Scan for the cell matching the given text and deliver its (x, y) coordinate at center. 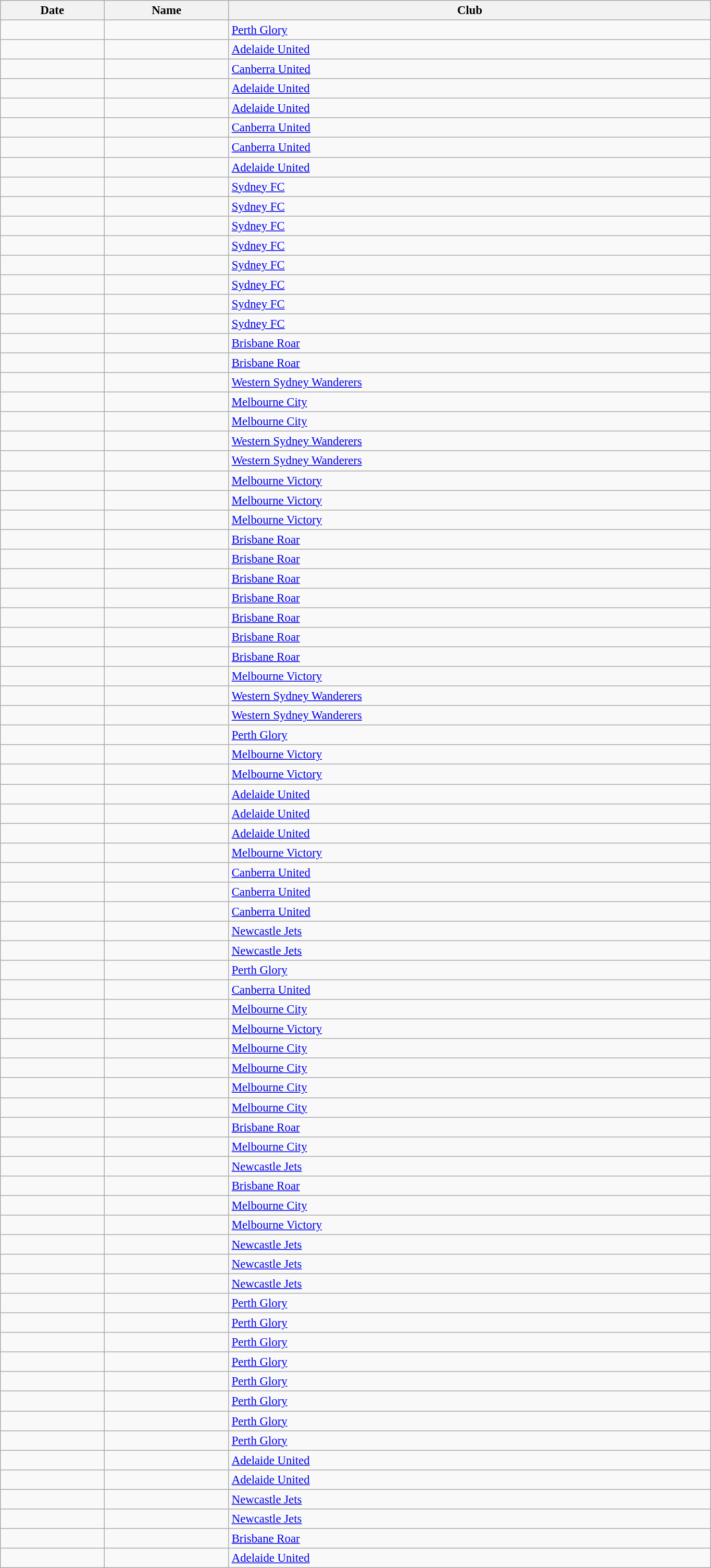
Club (470, 10)
Date (52, 10)
Name (167, 10)
